Extract the [x, y] coordinate from the center of the cell holding the provided text.  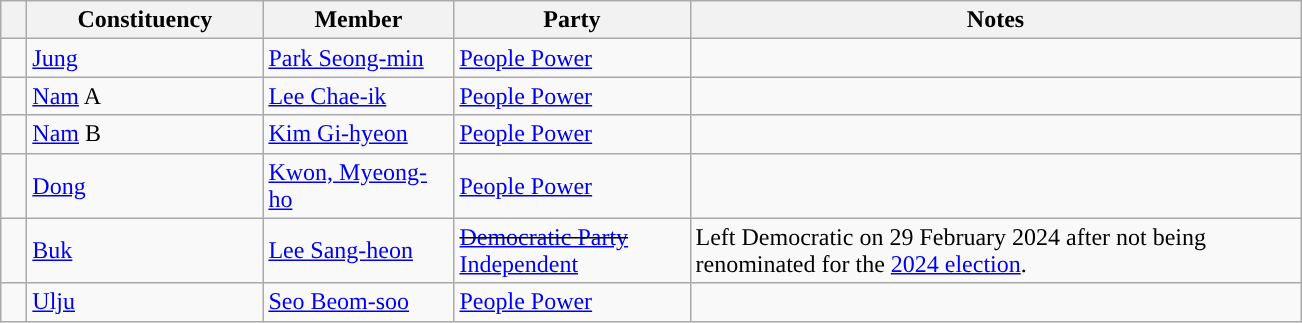
Notes [996, 20]
Party [572, 20]
Lee Sang-heon [358, 250]
Constituency [145, 20]
Kwon, Myeong-ho [358, 186]
Left Democratic on 29 February 2024 after not being renominated for the 2024 election. [996, 250]
Seo Beom-soo [358, 302]
Buk [145, 250]
Dong [145, 186]
Nam A [145, 96]
Nam B [145, 134]
Member [358, 20]
Kim Gi-hyeon [358, 134]
Democratic PartyIndependent [572, 250]
Ulju [145, 302]
Lee Chae-ik [358, 96]
Park Seong-min [358, 58]
Jung [145, 58]
